Determine the (x, y) coordinate at the center of the cell enclosing the given text.  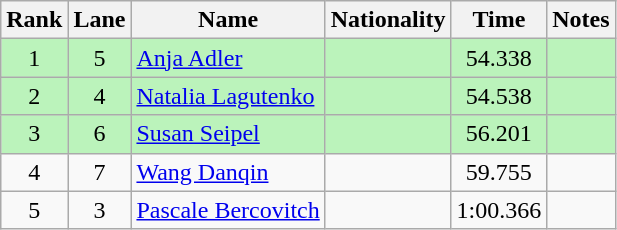
Pascale Bercovitch (228, 210)
Lane (100, 20)
1 (34, 58)
54.538 (499, 96)
Susan Seipel (228, 134)
Anja Adler (228, 58)
59.755 (499, 172)
54.338 (499, 58)
Notes (581, 20)
7 (100, 172)
Nationality (388, 20)
Time (499, 20)
2 (34, 96)
56.201 (499, 134)
Name (228, 20)
Wang Danqin (228, 172)
Rank (34, 20)
1:00.366 (499, 210)
Natalia Lagutenko (228, 96)
6 (100, 134)
